Return the (x, y) coordinate for the center point of the cell that contains the specified text.  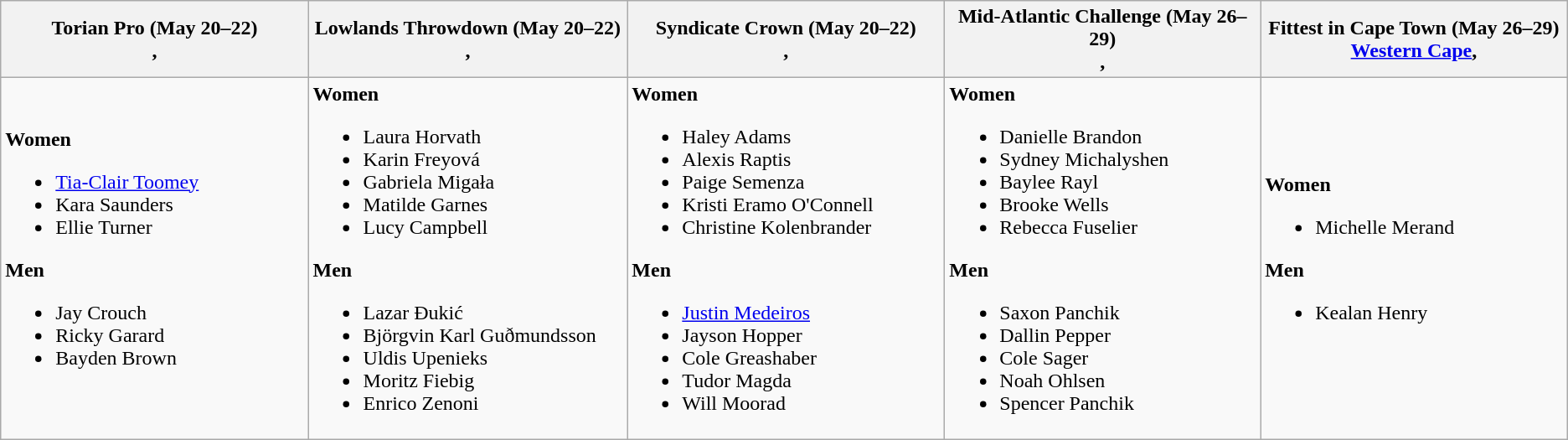
Syndicate Crown (May 20–22) , (786, 39)
Lowlands Throwdown (May 20–22) , (467, 39)
Women Michelle MerandMen Kealan Henry (1414, 258)
Fittest in Cape Town (May 26–29) Western Cape, (1414, 39)
Torian Pro (May 20–22) , (154, 39)
Mid-Atlantic Challenge (May 26–29) , (1102, 39)
Women Tia-Clair Toomey Kara Saunders Ellie TurnerMen Jay Crouch Ricky Garard Bayden Brown (154, 258)
